Capture the cell that displays the provided text and extract its [x, y] central coordinate. 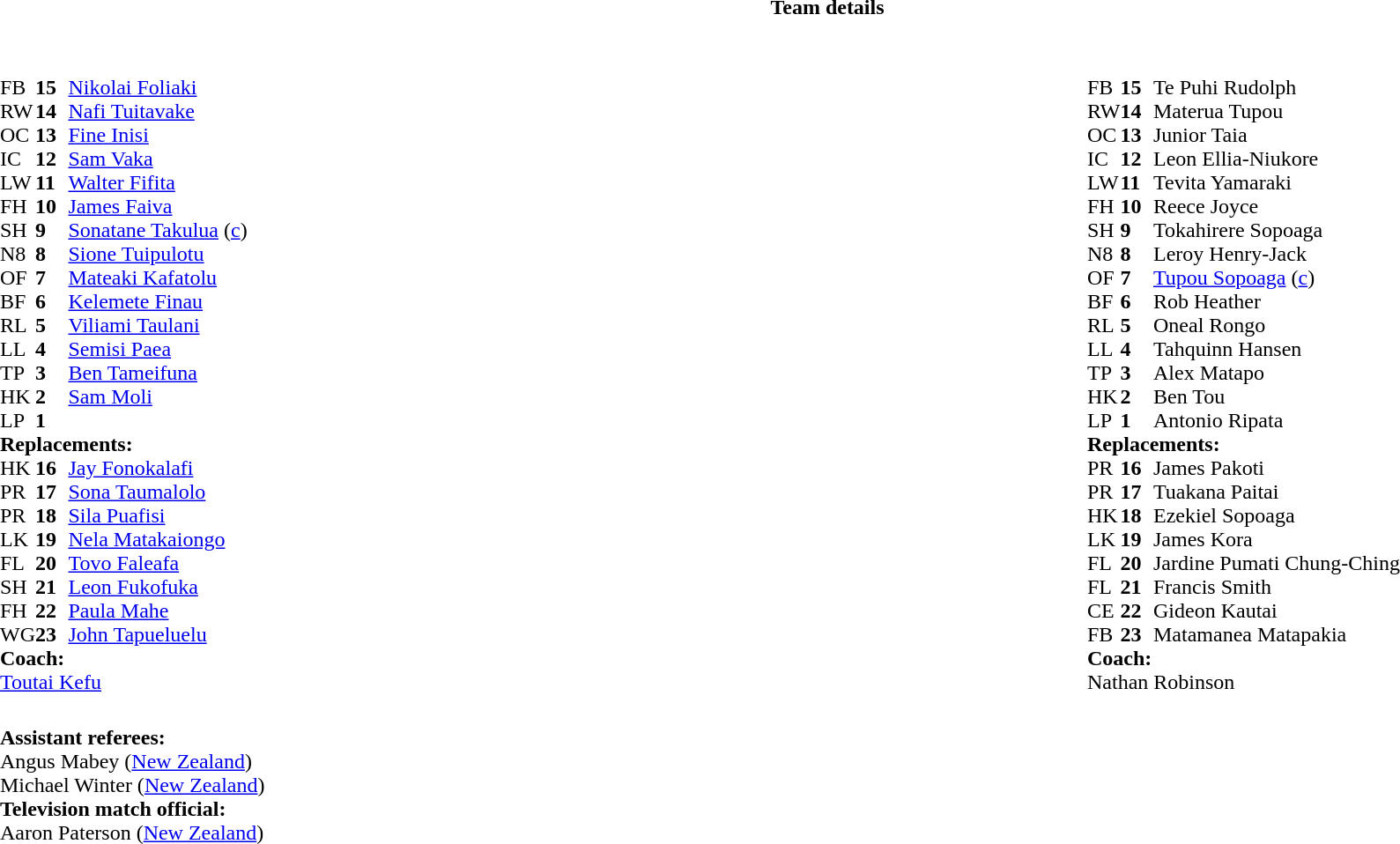
Alex Matapo [1277, 374]
Nikolai Foliaki [157, 88]
WG [18, 634]
Materua Tupou [1277, 111]
Rob Heather [1277, 301]
Reece Joyce [1277, 206]
Toutai Kefu [123, 682]
Nela Matakaiongo [157, 539]
Ezekiel Sopoaga [1277, 516]
Walter Fifita [157, 183]
Jardine Pumati Chung-Ching [1277, 564]
Ben Tou [1277, 396]
Fine Inisi [157, 136]
Sam Vaka [157, 159]
Tevita Yamaraki [1277, 183]
Gideon Kautai [1277, 611]
CE [1104, 611]
Junior Taia [1277, 136]
Francis Smith [1277, 587]
Nafi Tuitavake [157, 111]
Sione Tuipulotu [157, 254]
Nathan Robinson [1244, 682]
James Kora [1277, 539]
Leon Fukofuka [157, 587]
Tokahirere Sopoaga [1277, 231]
Tahquinn Hansen [1277, 349]
James Faiva [157, 206]
Tupou Sopoaga (c) [1277, 278]
Matamanea Matapakia [1277, 634]
Tovo Faleafa [157, 564]
Sona Taumalolo [157, 492]
Mateaki Kafatolu [157, 278]
Kelemete Finau [157, 301]
Paula Mahe [157, 611]
James Pakoti [1277, 469]
Tuakana Paitai [1277, 492]
Te Puhi Rudolph [1277, 88]
Antonio Ripata [1277, 421]
Leroy Henry-Jack [1277, 254]
Semisi Paea [157, 349]
Sonatane Takulua (c) [157, 231]
Jay Fonokalafi [157, 469]
Sila Puafisi [157, 516]
Sam Moli [157, 396]
Leon Ellia-Niukore [1277, 159]
Viliami Taulani [157, 326]
John Tapueluelu [157, 634]
Ben Tameifuna [157, 374]
Oneal Rongo [1277, 326]
